Capture the cell that displays the provided text and extract its [X, Y] central coordinate. 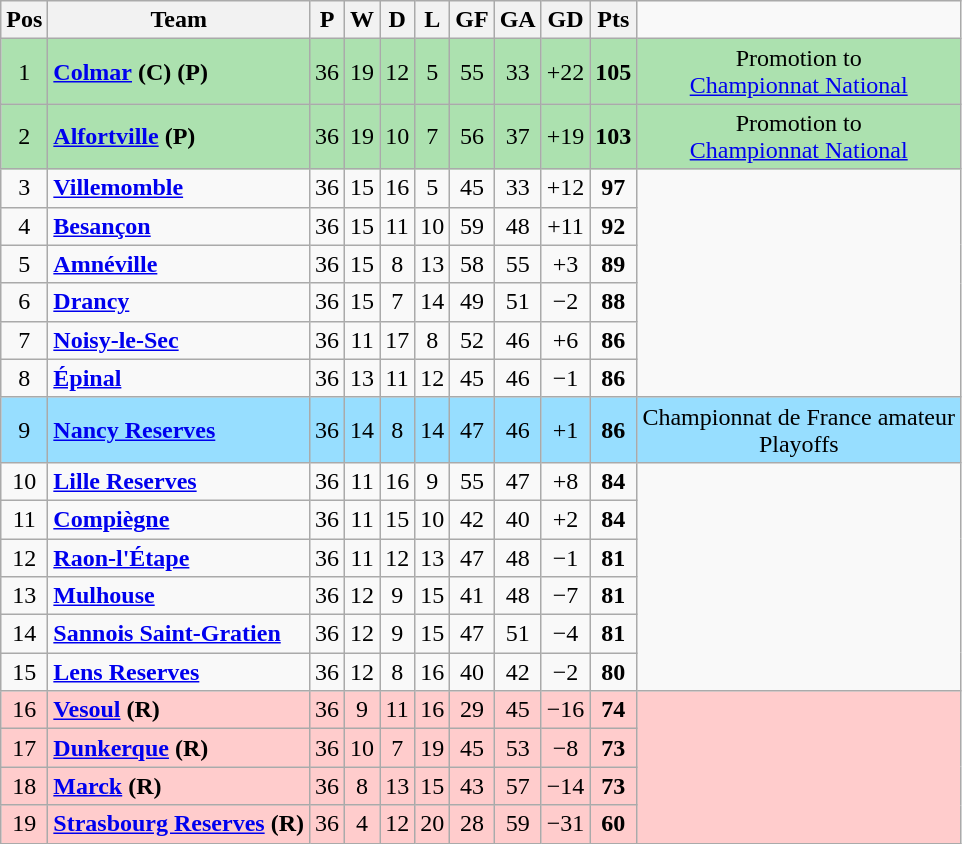
2 [24, 136]
43 [472, 786]
52 [472, 340]
58 [472, 264]
97 [614, 188]
−4 [566, 634]
Villemomble [179, 188]
103 [614, 136]
57 [518, 786]
89 [614, 264]
Pos [24, 20]
Drancy [179, 302]
Strasbourg Reserves (R) [179, 824]
GF [472, 20]
49 [472, 302]
1 [24, 72]
+2 [566, 519]
92 [614, 226]
P [328, 20]
Pts [614, 20]
28 [472, 824]
+12 [566, 188]
Championnat de France amateur Playoffs [799, 430]
+11 [566, 226]
Alfortville (P) [179, 136]
+19 [566, 136]
3 [24, 188]
−8 [566, 748]
GD [566, 20]
Mulhouse [179, 596]
GA [518, 20]
80 [614, 672]
60 [614, 824]
37 [518, 136]
20 [432, 824]
Compiègne [179, 519]
41 [472, 596]
Lens Reserves [179, 672]
L [432, 20]
Besançon [179, 226]
Amnéville [179, 264]
+3 [566, 264]
Vesoul (R) [179, 710]
Dunkerque (R) [179, 748]
88 [614, 302]
Nancy Reserves [179, 430]
53 [518, 748]
−31 [566, 824]
Marck (R) [179, 786]
29 [472, 710]
18 [24, 786]
Lille Reserves [179, 481]
Sannois Saint-Gratien [179, 634]
Colmar (C) (P) [179, 72]
105 [614, 72]
+8 [566, 481]
+1 [566, 430]
Épinal [179, 378]
D [398, 20]
Noisy-le-Sec [179, 340]
+22 [566, 72]
56 [472, 136]
+6 [566, 340]
Team [179, 20]
−7 [566, 596]
W [362, 20]
−16 [566, 710]
Raon-l'Étape [179, 557]
74 [614, 710]
6 [24, 302]
−14 [566, 786]
